Locate the cell with the specified text and output its (x, y) center coordinate. 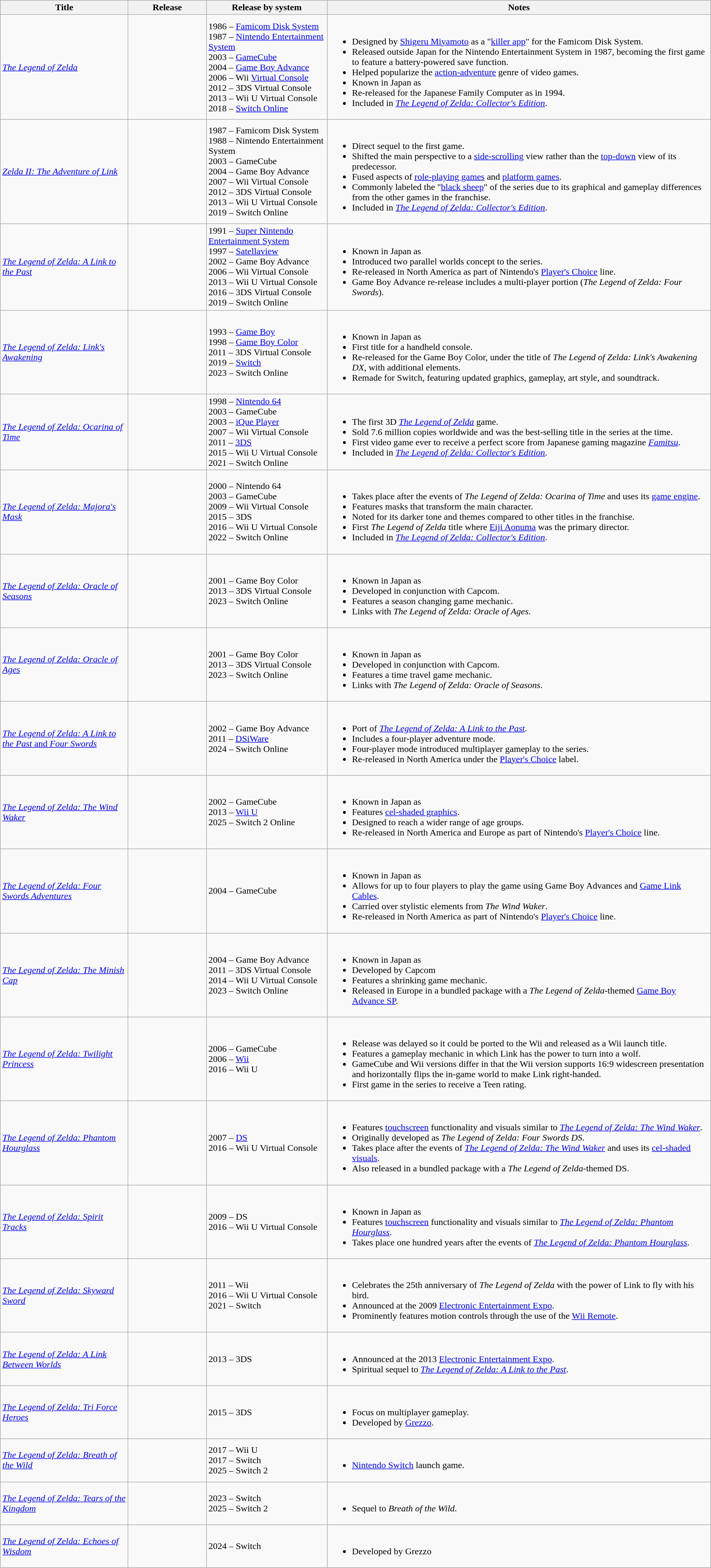
The Legend of Zelda: Spirit Tracks (65, 1222)
The Legend of Zelda (65, 67)
2002 – GameCube2013 – Wii U2025 – Switch 2 Online (267, 812)
The Legend of Zelda: Oracle of Ages (65, 665)
Nintendo Switch launch game. (519, 1460)
1998 – Nintendo 642003 – GameCube2003 – iQue Player2007 – Wii Virtual Console2011 – 3DS2015 – Wii U Virtual Console2021 – Switch Online (267, 432)
The Legend of Zelda: A Link to the Past and Four Swords (65, 738)
Sequel to Breath of the Wild. (519, 1503)
Developed by Grezzo (519, 1546)
2009 – DS2016 – Wii U Virtual Console (267, 1222)
Zelda II: The Adventure of Link (65, 172)
2004 – GameCube (267, 891)
The Legend of Zelda: Breath of the Wild (65, 1460)
The Legend of Zelda: Link's Awakening (65, 352)
2000 – Nintendo 642003 – GameCube2009 – Wii Virtual Console2015 – 3DS2016 – Wii U Virtual Console2022 – Switch Online (267, 512)
The Legend of Zelda: Echoes of Wisdom (65, 1546)
Release by system (267, 8)
Announced at the 2013 Electronic Entertainment Expo.Spiritual sequel to The Legend of Zelda: A Link to the Past. (519, 1359)
The Legend of Zelda: Four Swords Adventures (65, 891)
2023 – Switch2025 – Switch 2 (267, 1503)
2017 – Wii U2017 – Switch2025 – Switch 2 (267, 1460)
Known in Japan as Developed in conjunction with Capcom.Features a time travel game mechanic.Links with The Legend of Zelda: Oracle of Seasons. (519, 665)
Title (65, 8)
2007 – DS2016 – Wii U Virtual Console (267, 1143)
2006 – GameCube2006 – Wii2016 – Wii U (267, 1059)
The Legend of Zelda: Twilight Princess (65, 1059)
2024 – Switch (267, 1546)
2011 – Wii2016 – Wii U Virtual Console 2021 – Switch (267, 1296)
The Legend of Zelda: Ocarina of Time (65, 432)
The Legend of Zelda: Phantom Hourglass (65, 1143)
The Legend of Zelda: Oracle of Seasons (65, 591)
The Legend of Zelda: Tears of the Kingdom (65, 1503)
The Legend of Zelda: Tri Force Heroes (65, 1412)
Notes (519, 8)
2015 – 3DS (267, 1412)
The Legend of Zelda: The Minish Cap (65, 975)
Known in Japan as Developed in conjunction with Capcom.Features a season changing game mechanic.Links with The Legend of Zelda: Oracle of Ages. (519, 591)
2013 – 3DS (267, 1359)
2004 – Game Boy Advance2011 – 3DS Virtual Console2014 – Wii U Virtual Console2023 – Switch Online (267, 975)
Release (167, 8)
Focus on multiplayer gameplay.Developed by Grezzo. (519, 1412)
The Legend of Zelda: A Link Between Worlds (65, 1359)
The Legend of Zelda: Skyward Sword (65, 1296)
1993 – Game Boy1998 – Game Boy Color2011 – 3DS Virtual Console2019 – Switch2023 – Switch Online (267, 352)
The Legend of Zelda: Majora's Mask (65, 512)
The Legend of Zelda: The Wind Waker (65, 812)
The Legend of Zelda: A Link to the Past (65, 267)
2002 – Game Boy Advance 2011 – DSiWare 2024 – Switch Online (267, 738)
